Search for the cell housing the specified text and yield its [X, Y] center coordinate. 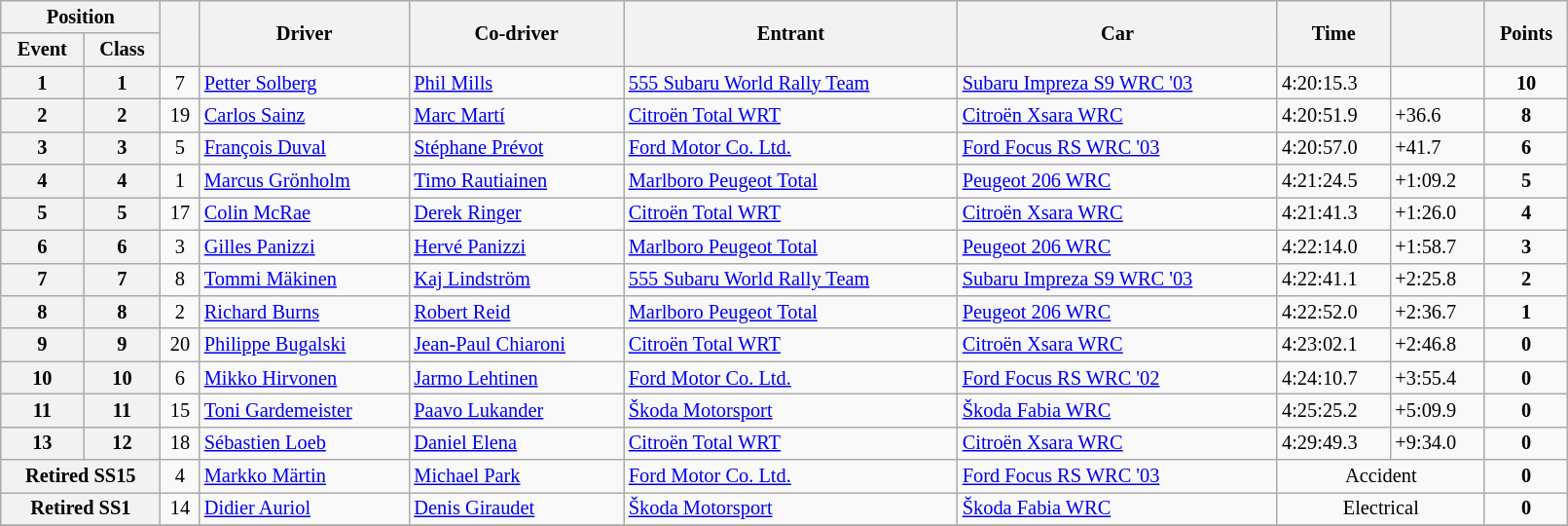
4:20:15.3 [1333, 83]
Jarmo Lehtinen [516, 378]
Mikko Hirvonen [305, 378]
Carlos Sainz [305, 115]
Timo Rautiainen [516, 181]
Car [1117, 33]
12 [123, 443]
4:22:52.0 [1333, 312]
Electrical [1380, 508]
+1:58.7 [1437, 246]
4:29:49.3 [1333, 443]
4:24:10.7 [1333, 378]
Robert Reid [516, 312]
Derek Ringer [516, 213]
4:21:24.5 [1333, 181]
Hervé Panizzi [516, 246]
4:23:02.1 [1333, 345]
+3:55.4 [1437, 378]
4:20:51.9 [1333, 115]
François Duval [305, 148]
Retired SS1 [81, 508]
17 [180, 213]
Toni Gardemeister [305, 410]
14 [180, 508]
Marcus Grönholm [305, 181]
+2:25.8 [1437, 280]
19 [180, 115]
4:21:41.3 [1333, 213]
Event [43, 50]
+5:09.9 [1437, 410]
Colin McRae [305, 213]
Gilles Panizzi [305, 246]
Position [81, 17]
4:25:25.2 [1333, 410]
Philippe Bugalski [305, 345]
+1:26.0 [1437, 213]
4:22:41.1 [1333, 280]
Stéphane Prévot [516, 148]
Accident [1380, 476]
Kaj Lindström [516, 280]
Denis Giraudet [516, 508]
Driver [305, 33]
Richard Burns [305, 312]
Entrant [790, 33]
Daniel Elena [516, 443]
Sébastien Loeb [305, 443]
Didier Auriol [305, 508]
Marc Martí [516, 115]
Paavo Lukander [516, 410]
+9:34.0 [1437, 443]
Ford Focus RS WRC '02 [1117, 378]
+36.6 [1437, 115]
Jean-Paul Chiaroni [516, 345]
+1:09.2 [1437, 181]
Petter Solberg [305, 83]
15 [180, 410]
+41.7 [1437, 148]
+2:36.7 [1437, 312]
Markko Märtin [305, 476]
18 [180, 443]
4:22:14.0 [1333, 246]
Class [123, 50]
Retired SS15 [81, 476]
+2:46.8 [1437, 345]
Tommi Mäkinen [305, 280]
Time [1333, 33]
Phil Mills [516, 83]
13 [43, 443]
4:20:57.0 [1333, 148]
20 [180, 345]
Michael Park [516, 476]
Points [1526, 33]
Co-driver [516, 33]
